Extract the [X, Y] coordinate from the center of the cell holding the provided text.  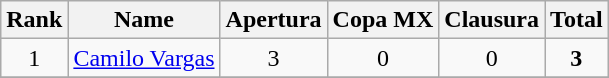
Total [577, 20]
1 [34, 58]
Name [144, 20]
Rank [34, 20]
Copa MX [383, 20]
Camilo Vargas [144, 58]
Apertura [274, 20]
Clausura [492, 20]
